Find where the given text appears and provide that cell's center as (X, Y) coordinate. 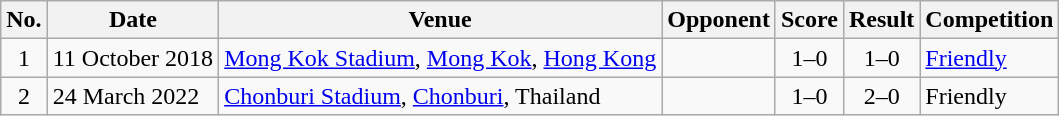
2 (24, 96)
Mong Kok Stadium, Mong Kok, Hong Kong (440, 58)
Opponent (719, 20)
Venue (440, 20)
Date (132, 20)
No. (24, 20)
24 March 2022 (132, 96)
Score (809, 20)
1 (24, 58)
Chonburi Stadium, Chonburi, Thailand (440, 96)
2–0 (881, 96)
Result (881, 20)
11 October 2018 (132, 58)
Competition (990, 20)
